Scan for the cell matching the given text and deliver its [X, Y] coordinate at center. 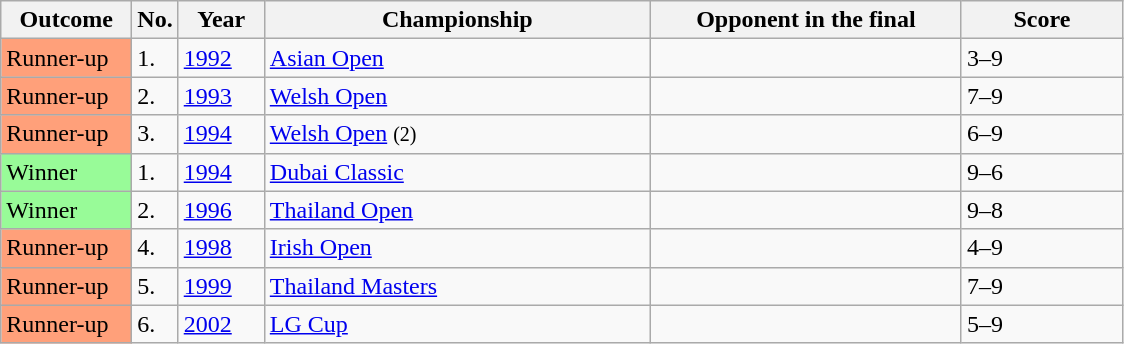
9–8 [1042, 210]
Welsh Open (2) [457, 134]
Irish Open [457, 248]
5–9 [1042, 324]
No. [155, 20]
1999 [221, 286]
5. [155, 286]
6–9 [1042, 134]
4–9 [1042, 248]
Year [221, 20]
Thailand Masters [457, 286]
Welsh Open [457, 96]
LG Cup [457, 324]
2002 [221, 324]
1992 [221, 58]
1993 [221, 96]
Championship [457, 20]
3. [155, 134]
4. [155, 248]
9–6 [1042, 172]
1996 [221, 210]
Score [1042, 20]
6. [155, 324]
Asian Open [457, 58]
Thailand Open [457, 210]
3–9 [1042, 58]
Opponent in the final [806, 20]
1998 [221, 248]
Outcome [66, 20]
Dubai Classic [457, 172]
